Search for the cell housing the specified text and yield its [x, y] center coordinate. 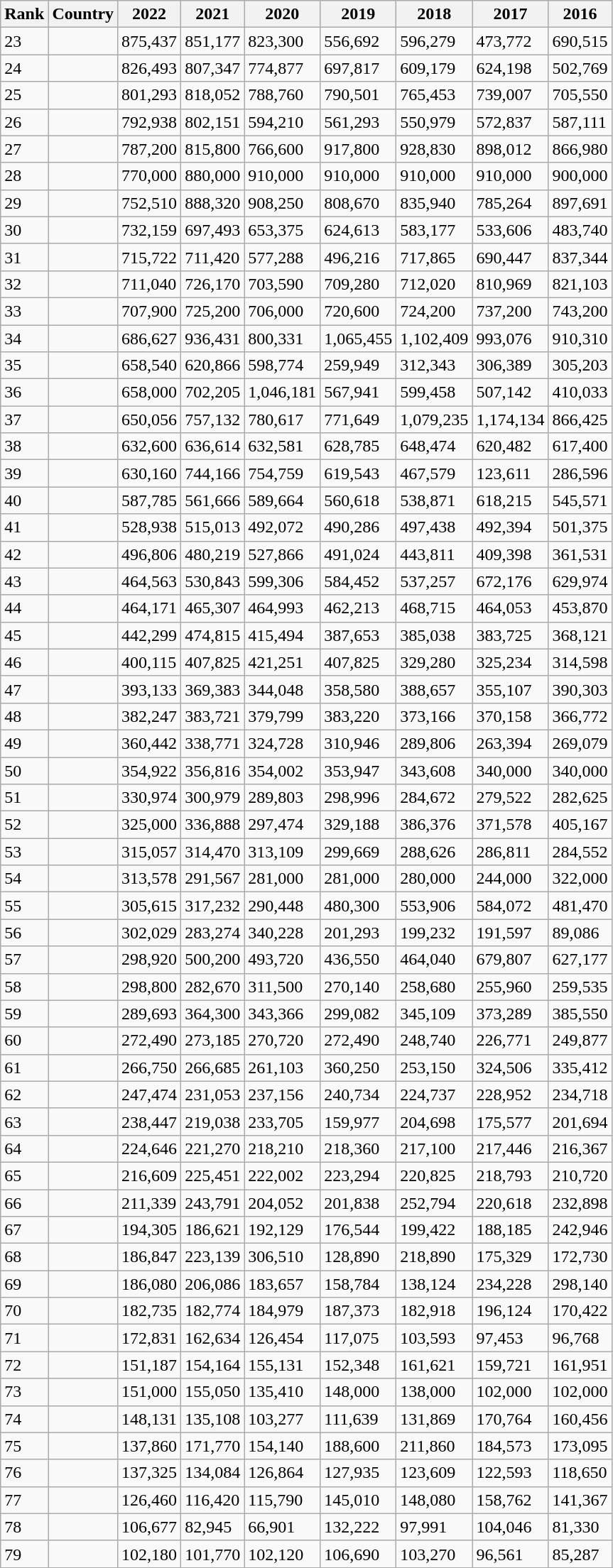
790,501 [358, 95]
343,366 [283, 1014]
837,344 [580, 257]
464,993 [283, 608]
533,606 [510, 230]
785,264 [510, 203]
188,185 [510, 1230]
82,945 [213, 1527]
158,762 [510, 1500]
48 [24, 716]
234,718 [580, 1095]
702,205 [213, 393]
103,593 [435, 1338]
280,000 [435, 879]
122,593 [510, 1473]
453,870 [580, 608]
228,952 [510, 1095]
73 [24, 1392]
96,561 [510, 1554]
313,578 [149, 879]
51 [24, 798]
282,625 [580, 798]
259,949 [358, 366]
253,150 [435, 1068]
480,300 [358, 906]
765,453 [435, 95]
1,046,181 [283, 393]
194,305 [149, 1230]
85,287 [580, 1554]
493,720 [283, 960]
2016 [580, 14]
148,080 [435, 1500]
101,770 [213, 1554]
286,596 [580, 473]
53 [24, 852]
628,785 [358, 446]
103,277 [283, 1419]
43 [24, 581]
216,367 [580, 1148]
234,228 [510, 1284]
204,052 [283, 1203]
561,666 [213, 500]
237,156 [283, 1095]
123,609 [435, 1473]
726,170 [213, 284]
128,890 [358, 1257]
290,448 [283, 906]
38 [24, 446]
288,626 [435, 852]
240,734 [358, 1095]
311,500 [283, 987]
385,550 [580, 1014]
158,784 [358, 1284]
161,951 [580, 1365]
711,420 [213, 257]
583,177 [435, 230]
553,906 [435, 906]
315,057 [149, 852]
386,376 [435, 825]
2018 [435, 14]
620,482 [510, 446]
370,158 [510, 716]
29 [24, 203]
343,608 [435, 770]
807,347 [213, 68]
468,715 [435, 608]
247,474 [149, 1095]
159,977 [358, 1122]
270,720 [283, 1041]
173,095 [580, 1446]
354,002 [283, 770]
117,075 [358, 1338]
69 [24, 1284]
172,730 [580, 1257]
501,375 [580, 527]
201,694 [580, 1122]
690,447 [510, 257]
400,115 [149, 662]
366,772 [580, 716]
527,866 [283, 554]
176,544 [358, 1230]
127,935 [358, 1473]
273,185 [213, 1041]
60 [24, 1041]
248,740 [435, 1041]
490,286 [358, 527]
298,920 [149, 960]
138,124 [435, 1284]
171,770 [213, 1446]
151,000 [149, 1392]
284,552 [580, 852]
464,563 [149, 581]
206,086 [213, 1284]
354,922 [149, 770]
243,791 [213, 1203]
325,000 [149, 825]
464,053 [510, 608]
137,860 [149, 1446]
266,685 [213, 1068]
25 [24, 95]
184,979 [283, 1311]
492,072 [283, 527]
653,375 [283, 230]
720,600 [358, 311]
609,179 [435, 68]
298,140 [580, 1284]
360,250 [358, 1068]
141,367 [580, 1500]
218,210 [283, 1148]
306,389 [510, 366]
186,080 [149, 1284]
757,132 [213, 420]
744,166 [213, 473]
706,000 [283, 311]
908,250 [283, 203]
72 [24, 1365]
530,843 [213, 581]
36 [24, 393]
464,171 [149, 608]
617,400 [580, 446]
993,076 [510, 339]
369,383 [213, 689]
62 [24, 1095]
291,567 [213, 879]
211,860 [435, 1446]
312,343 [435, 366]
152,348 [358, 1365]
77 [24, 1500]
289,803 [283, 798]
1,174,134 [510, 420]
324,728 [283, 743]
353,947 [358, 770]
226,771 [510, 1041]
462,213 [358, 608]
467,579 [435, 473]
725,200 [213, 311]
875,437 [149, 41]
284,672 [435, 798]
537,257 [435, 581]
223,294 [358, 1175]
650,056 [149, 420]
297,474 [283, 825]
658,540 [149, 366]
32 [24, 284]
619,543 [358, 473]
338,771 [213, 743]
826,493 [149, 68]
577,288 [283, 257]
390,303 [580, 689]
792,938 [149, 122]
186,847 [149, 1257]
192,129 [283, 1230]
382,247 [149, 716]
686,627 [149, 339]
220,618 [510, 1203]
102,180 [149, 1554]
170,422 [580, 1311]
314,598 [580, 662]
61 [24, 1068]
1,079,235 [435, 420]
405,167 [580, 825]
255,960 [510, 987]
217,446 [510, 1148]
259,535 [580, 987]
75 [24, 1446]
770,000 [149, 176]
204,698 [435, 1122]
697,493 [213, 230]
187,373 [358, 1311]
155,050 [213, 1392]
233,705 [283, 1122]
252,794 [435, 1203]
126,460 [149, 1500]
71 [24, 1338]
364,300 [213, 1014]
815,800 [213, 149]
545,571 [580, 500]
162,634 [213, 1338]
917,800 [358, 149]
172,831 [149, 1338]
743,200 [580, 311]
78 [24, 1527]
126,864 [283, 1473]
159,721 [510, 1365]
218,360 [358, 1148]
37 [24, 420]
325,234 [510, 662]
44 [24, 608]
898,012 [510, 149]
145,010 [358, 1500]
481,470 [580, 906]
502,769 [580, 68]
191,597 [510, 933]
550,979 [435, 122]
771,649 [358, 420]
182,735 [149, 1311]
70 [24, 1311]
624,613 [358, 230]
383,721 [213, 716]
211,339 [149, 1203]
115,790 [283, 1500]
27 [24, 149]
170,764 [510, 1419]
314,470 [213, 852]
154,164 [213, 1365]
65 [24, 1175]
711,040 [149, 284]
358,580 [358, 689]
175,329 [510, 1257]
361,531 [580, 554]
464,040 [435, 960]
270,140 [358, 987]
224,646 [149, 1148]
224,737 [435, 1095]
79 [24, 1554]
587,111 [580, 122]
936,431 [213, 339]
690,515 [580, 41]
515,013 [213, 527]
305,615 [149, 906]
752,510 [149, 203]
33 [24, 311]
76 [24, 1473]
330,974 [149, 798]
632,600 [149, 446]
636,614 [213, 446]
383,725 [510, 635]
897,691 [580, 203]
59 [24, 1014]
385,038 [435, 635]
715,722 [149, 257]
599,306 [283, 581]
131,869 [435, 1419]
269,079 [580, 743]
322,000 [580, 879]
30 [24, 230]
161,621 [435, 1365]
900,000 [580, 176]
210,720 [580, 1175]
491,024 [358, 554]
587,785 [149, 500]
373,166 [435, 716]
238,447 [149, 1122]
261,103 [283, 1068]
55 [24, 906]
154,140 [283, 1446]
35 [24, 366]
46 [24, 662]
483,740 [580, 230]
754,759 [283, 473]
219,038 [213, 1122]
64 [24, 1148]
800,331 [283, 339]
299,669 [358, 852]
201,293 [358, 933]
928,830 [435, 149]
821,103 [580, 284]
63 [24, 1122]
263,394 [510, 743]
712,020 [435, 284]
632,581 [283, 446]
421,251 [283, 662]
888,320 [213, 203]
572,837 [510, 122]
1,102,409 [435, 339]
618,215 [510, 500]
Country [83, 14]
528,938 [149, 527]
808,670 [358, 203]
630,160 [149, 473]
473,772 [510, 41]
810,969 [510, 284]
371,578 [510, 825]
39 [24, 473]
52 [24, 825]
104,046 [510, 1527]
182,774 [213, 1311]
199,232 [435, 933]
560,618 [358, 500]
594,210 [283, 122]
329,280 [435, 662]
823,300 [283, 41]
97,453 [510, 1338]
672,176 [510, 581]
302,029 [149, 933]
217,100 [435, 1148]
106,690 [358, 1554]
137,325 [149, 1473]
184,573 [510, 1446]
355,107 [510, 689]
160,456 [580, 1419]
305,203 [580, 366]
774,877 [283, 68]
242,946 [580, 1230]
188,600 [358, 1446]
89,086 [580, 933]
123,611 [510, 473]
24 [24, 68]
Rank [24, 14]
258,680 [435, 987]
40 [24, 500]
787,200 [149, 149]
866,425 [580, 420]
436,550 [358, 960]
801,293 [149, 95]
409,398 [510, 554]
298,996 [358, 798]
313,109 [283, 852]
221,270 [213, 1148]
2021 [213, 14]
283,274 [213, 933]
23 [24, 41]
732,159 [149, 230]
106,677 [149, 1527]
851,177 [213, 41]
151,187 [149, 1365]
216,609 [149, 1175]
57 [24, 960]
68 [24, 1257]
788,760 [283, 95]
584,072 [510, 906]
175,577 [510, 1122]
289,693 [149, 1014]
299,082 [358, 1014]
629,974 [580, 581]
802,151 [213, 122]
116,420 [213, 1500]
443,811 [435, 554]
500,200 [213, 960]
910,310 [580, 339]
340,228 [283, 933]
344,048 [283, 689]
474,815 [213, 635]
135,108 [213, 1419]
132,222 [358, 1527]
1,065,455 [358, 339]
225,451 [213, 1175]
111,639 [358, 1419]
282,670 [213, 987]
222,002 [283, 1175]
279,522 [510, 798]
589,664 [283, 500]
567,941 [358, 393]
41 [24, 527]
118,650 [580, 1473]
102,120 [283, 1554]
186,621 [213, 1230]
249,877 [580, 1041]
49 [24, 743]
54 [24, 879]
880,000 [213, 176]
620,866 [213, 366]
442,299 [149, 635]
356,816 [213, 770]
705,550 [580, 95]
67 [24, 1230]
50 [24, 770]
138,000 [435, 1392]
496,216 [358, 257]
28 [24, 176]
415,494 [283, 635]
739,007 [510, 95]
724,200 [435, 311]
329,188 [358, 825]
368,121 [580, 635]
155,131 [283, 1365]
393,133 [149, 689]
737,200 [510, 311]
74 [24, 1419]
97,991 [435, 1527]
598,774 [283, 366]
47 [24, 689]
709,280 [358, 284]
266,750 [149, 1068]
244,000 [510, 879]
335,412 [580, 1068]
492,394 [510, 527]
148,000 [358, 1392]
410,033 [580, 393]
360,442 [149, 743]
379,799 [283, 716]
135,410 [283, 1392]
480,219 [213, 554]
182,918 [435, 1311]
2022 [149, 14]
388,657 [435, 689]
835,940 [435, 203]
286,811 [510, 852]
34 [24, 339]
373,289 [510, 1014]
599,458 [435, 393]
584,452 [358, 581]
2020 [283, 14]
103,270 [435, 1554]
306,510 [283, 1257]
780,617 [283, 420]
220,825 [435, 1175]
317,232 [213, 906]
134,084 [213, 1473]
66,901 [283, 1527]
298,800 [149, 987]
624,198 [510, 68]
81,330 [580, 1527]
707,900 [149, 311]
148,131 [149, 1419]
507,142 [510, 393]
324,506 [510, 1068]
556,692 [358, 41]
66 [24, 1203]
2017 [510, 14]
717,865 [435, 257]
697,817 [358, 68]
627,177 [580, 960]
26 [24, 122]
201,838 [358, 1203]
45 [24, 635]
310,946 [358, 743]
58 [24, 987]
345,109 [435, 1014]
2019 [358, 14]
199,422 [435, 1230]
679,807 [510, 960]
31 [24, 257]
223,139 [213, 1257]
183,657 [283, 1284]
658,000 [149, 393]
465,307 [213, 608]
218,890 [435, 1257]
496,806 [149, 554]
703,590 [283, 284]
561,293 [358, 122]
42 [24, 554]
818,052 [213, 95]
126,454 [283, 1338]
538,871 [435, 500]
336,888 [213, 825]
766,600 [283, 149]
289,806 [435, 743]
96,768 [580, 1338]
196,124 [510, 1311]
218,793 [510, 1175]
497,438 [435, 527]
383,220 [358, 716]
231,053 [213, 1095]
387,653 [358, 635]
56 [24, 933]
300,979 [213, 798]
866,980 [580, 149]
596,279 [435, 41]
648,474 [435, 446]
232,898 [580, 1203]
